Capture the cell that displays the provided text and extract its [X, Y] central coordinate. 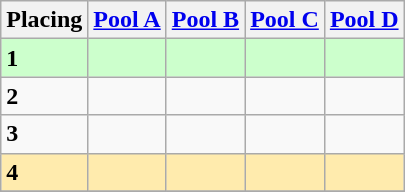
4 [44, 172]
Pool A [127, 20]
Pool C [285, 20]
2 [44, 96]
3 [44, 134]
Pool D [364, 20]
Pool B [205, 20]
Placing [44, 20]
1 [44, 58]
